Locate the cell with the specified text and output its [x, y] center coordinate. 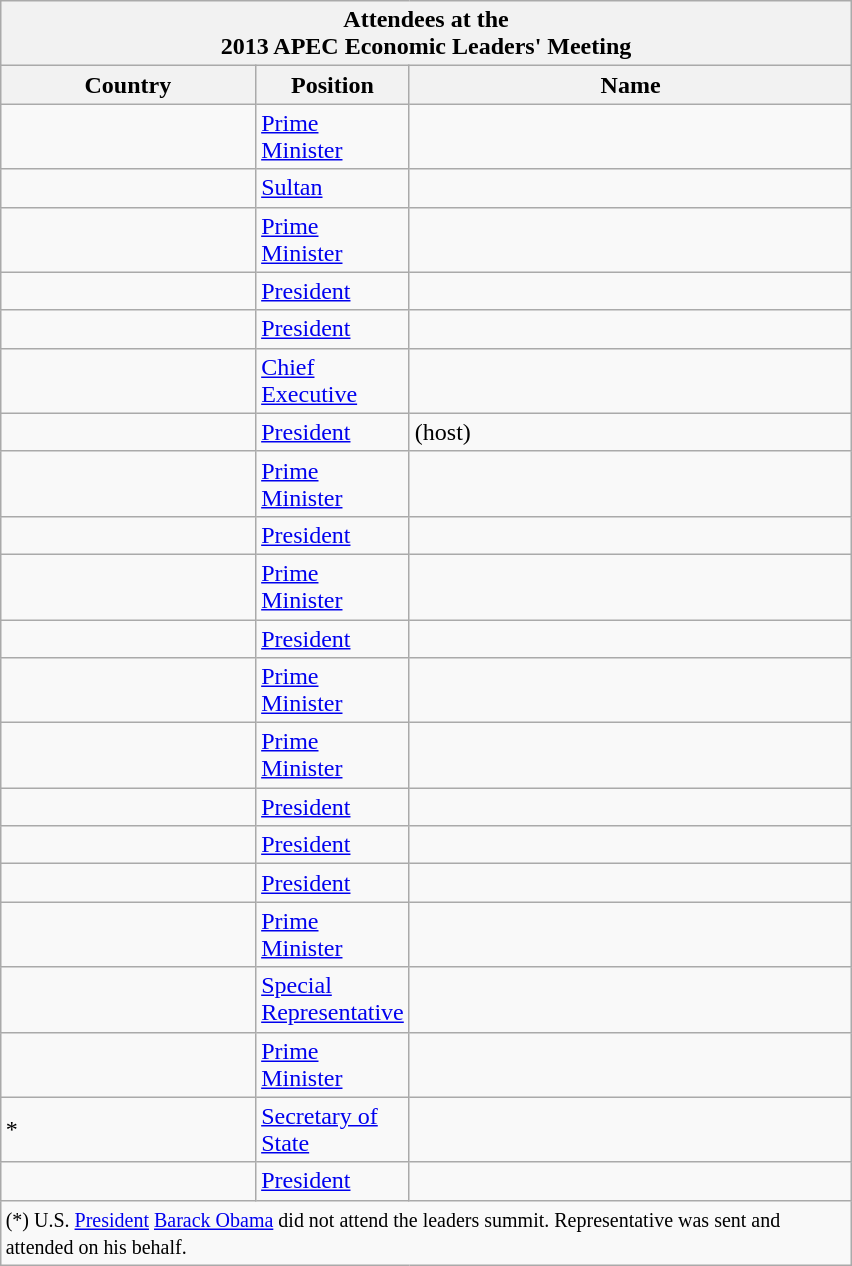
Name [630, 85]
Secretary of State [333, 1130]
Attendees at the 2013 APEC Economic Leaders' Meeting [426, 34]
Country [128, 85]
Sultan [333, 188]
(host) [630, 432]
* [128, 1130]
Chief Executive [333, 380]
(*) U.S. President Barack Obama did not attend the leaders summit. Representative was sent and attended on his behalf. [426, 1232]
Special Representative [333, 1000]
Position [333, 85]
